Detect which cell encompasses the target text, then output its [x, y] center coordinate. 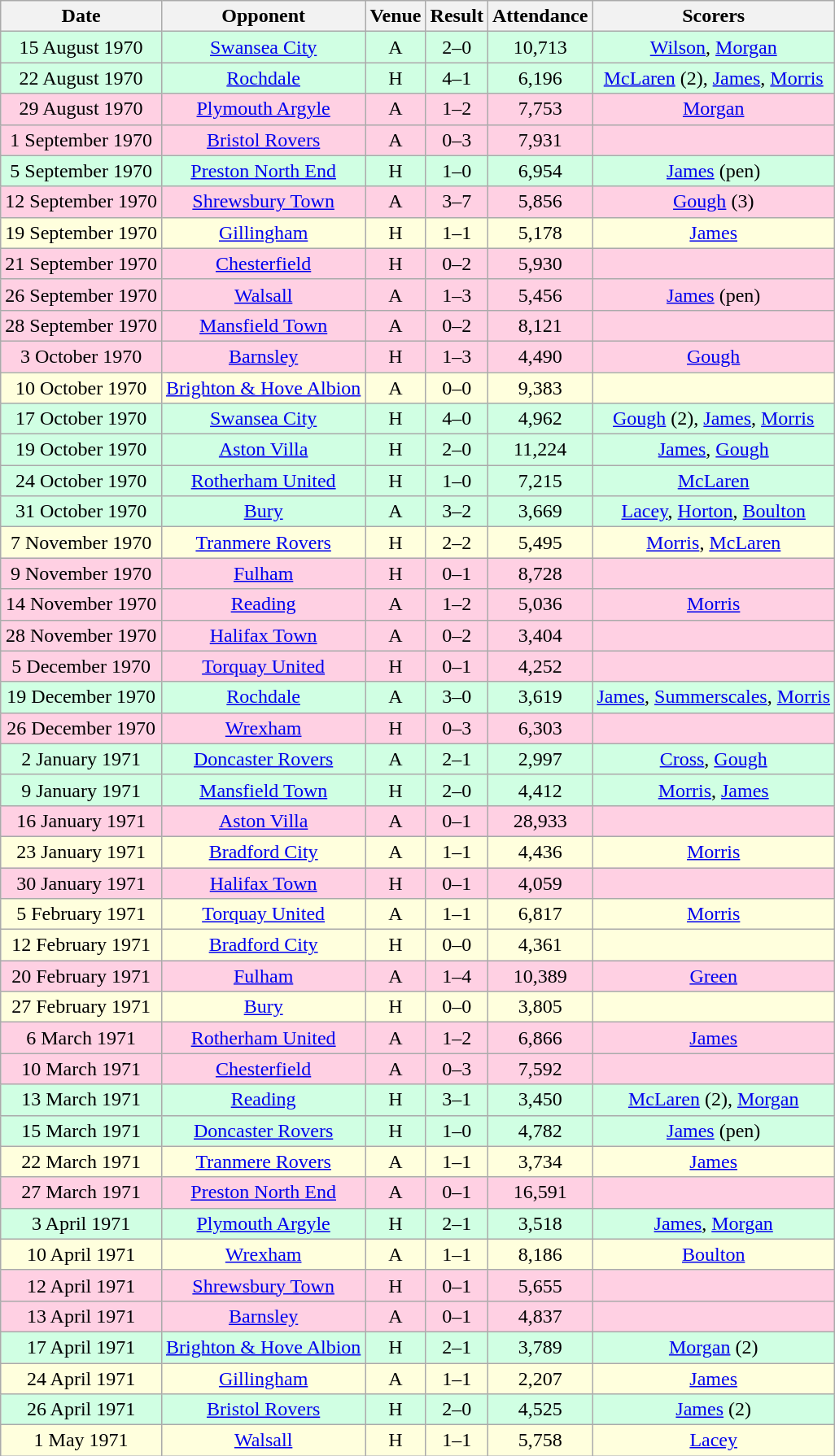
Cross, Gough [714, 759]
10 October 1970 [81, 388]
10,713 [540, 47]
3,734 [540, 1162]
3 April 1971 [81, 1223]
Green [714, 976]
4,490 [540, 356]
15 March 1971 [81, 1131]
10,389 [540, 976]
31 October 1970 [81, 512]
4–0 [457, 419]
22 March 1971 [81, 1162]
7,753 [540, 109]
2,997 [540, 759]
7,215 [540, 481]
McLaren (2), James, Morris [714, 78]
6,303 [540, 728]
26 April 1971 [81, 1410]
5,178 [540, 233]
Wilson, Morgan [714, 47]
6,954 [540, 171]
6,817 [540, 914]
Morris, James [714, 790]
Morgan [714, 109]
19 September 1970 [81, 233]
30 January 1971 [81, 883]
3,619 [540, 697]
15 August 1970 [81, 47]
5,655 [540, 1285]
James, Summerscales, Morris [714, 697]
3,518 [540, 1223]
3,450 [540, 1100]
8,186 [540, 1254]
4,252 [540, 666]
James, Gough [714, 450]
3,669 [540, 512]
James (2) [714, 1410]
2–2 [457, 543]
Gough (2), James, Morris [714, 419]
5,930 [540, 264]
McLaren [714, 481]
12 April 1971 [81, 1285]
4,782 [540, 1131]
3–0 [457, 697]
Attendance [540, 16]
Scorers [714, 16]
Opponent [263, 16]
19 December 1970 [81, 697]
6 March 1971 [81, 1038]
3,789 [540, 1347]
James, Morgan [714, 1223]
11,224 [540, 450]
3 October 1970 [81, 356]
16 January 1971 [81, 821]
7 November 1970 [81, 543]
3–2 [457, 512]
27 March 1971 [81, 1192]
9,383 [540, 388]
Gough (3) [714, 202]
19 October 1970 [81, 450]
3–1 [457, 1100]
16,591 [540, 1192]
4,525 [540, 1410]
28 September 1970 [81, 325]
Result [457, 16]
Lacey [714, 1441]
Lacey, Horton, Boulton [714, 512]
Gough [714, 356]
Morris, McLaren [714, 543]
Morgan (2) [714, 1347]
26 December 1970 [81, 728]
12 February 1971 [81, 945]
22 August 1970 [81, 78]
29 August 1970 [81, 109]
17 October 1970 [81, 419]
14 November 1970 [81, 604]
5 February 1971 [81, 914]
8,121 [540, 325]
10 March 1971 [81, 1069]
26 September 1970 [81, 294]
8,728 [540, 573]
4,361 [540, 945]
5 December 1970 [81, 666]
5,456 [540, 294]
13 April 1971 [81, 1316]
1–4 [457, 976]
4,412 [540, 790]
5,758 [540, 1441]
5 September 1970 [81, 171]
20 February 1971 [81, 976]
7,931 [540, 140]
5,495 [540, 543]
2,207 [540, 1379]
23 January 1971 [81, 852]
4,059 [540, 883]
28 November 1970 [81, 635]
Date [81, 16]
10 April 1971 [81, 1254]
13 March 1971 [81, 1100]
McLaren (2), Morgan [714, 1100]
4,962 [540, 419]
6,196 [540, 78]
4–1 [457, 78]
24 October 1970 [81, 481]
Venue [396, 16]
24 April 1971 [81, 1379]
4,436 [540, 852]
9 November 1970 [81, 573]
5,856 [540, 202]
3,805 [540, 1007]
28,933 [540, 821]
17 April 1971 [81, 1347]
5,036 [540, 604]
6,866 [540, 1038]
2 January 1971 [81, 759]
3,404 [540, 635]
Boulton [714, 1254]
21 September 1970 [81, 264]
7,592 [540, 1069]
1 September 1970 [81, 140]
4,837 [540, 1316]
1 May 1971 [81, 1441]
12 September 1970 [81, 202]
9 January 1971 [81, 790]
27 February 1971 [81, 1007]
3–7 [457, 202]
